Return (x, y) of the center of cell containing provided text 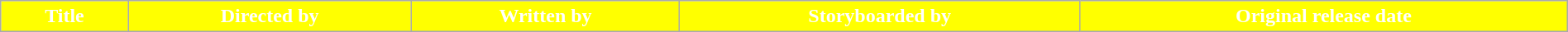
Storyboarded by (880, 16)
Original release date (1324, 16)
Directed by (270, 16)
Written by (546, 16)
Title (65, 16)
